Return (X, Y) of the center of cell containing provided text 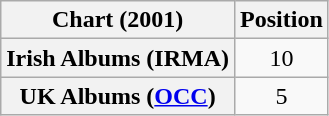
10 (282, 58)
5 (282, 96)
Irish Albums (IRMA) (118, 58)
Position (282, 20)
Chart (2001) (118, 20)
UK Albums (OCC) (118, 96)
